Detect which cell encompasses the target text, then output its (x, y) center coordinate. 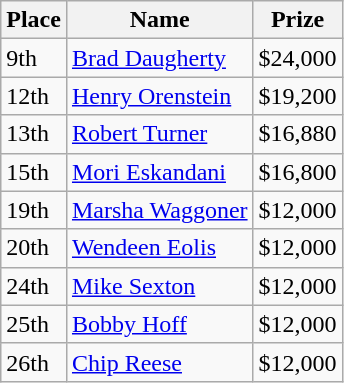
Name (160, 20)
Bobby Hoff (160, 324)
Place (34, 20)
$24,000 (298, 58)
13th (34, 134)
Chip Reese (160, 362)
12th (34, 96)
Marsha Waggoner (160, 210)
$16,800 (298, 172)
$19,200 (298, 96)
$16,880 (298, 134)
Mike Sexton (160, 286)
Mori Eskandani (160, 172)
Wendeen Eolis (160, 248)
26th (34, 362)
Henry Orenstein (160, 96)
Prize (298, 20)
24th (34, 286)
9th (34, 58)
15th (34, 172)
25th (34, 324)
19th (34, 210)
20th (34, 248)
Robert Turner (160, 134)
Brad Daugherty (160, 58)
